Scan for the cell matching the given text and deliver its [x, y] coordinate at center. 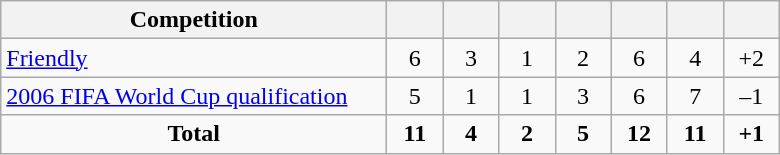
7 [695, 96]
Friendly [194, 58]
12 [639, 134]
Total [194, 134]
+1 [751, 134]
+2 [751, 58]
Competition [194, 20]
2006 FIFA World Cup qualification [194, 96]
–1 [751, 96]
